Identify which cell holds the provided text, then report its [X, Y] central coordinate. 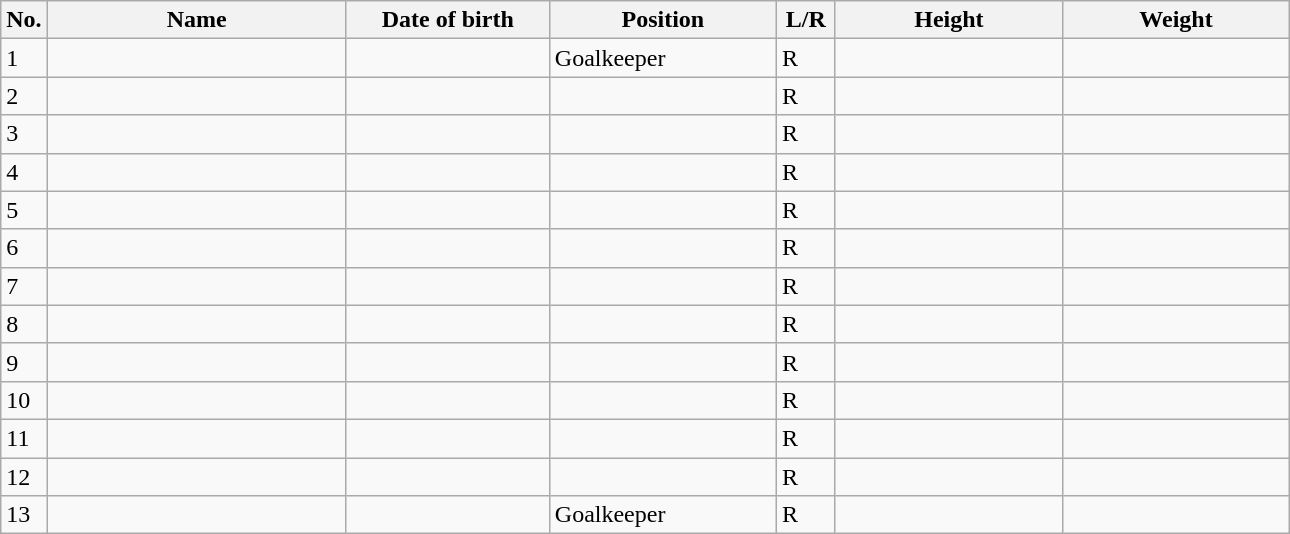
Date of birth [448, 20]
13 [24, 515]
5 [24, 210]
Height [948, 20]
6 [24, 248]
No. [24, 20]
Position [662, 20]
11 [24, 438]
2 [24, 96]
Name [196, 20]
L/R [806, 20]
10 [24, 400]
12 [24, 477]
Weight [1176, 20]
3 [24, 134]
4 [24, 172]
8 [24, 324]
1 [24, 58]
9 [24, 362]
7 [24, 286]
